Extract the [X, Y] coordinate from the center of the cell holding the provided text.  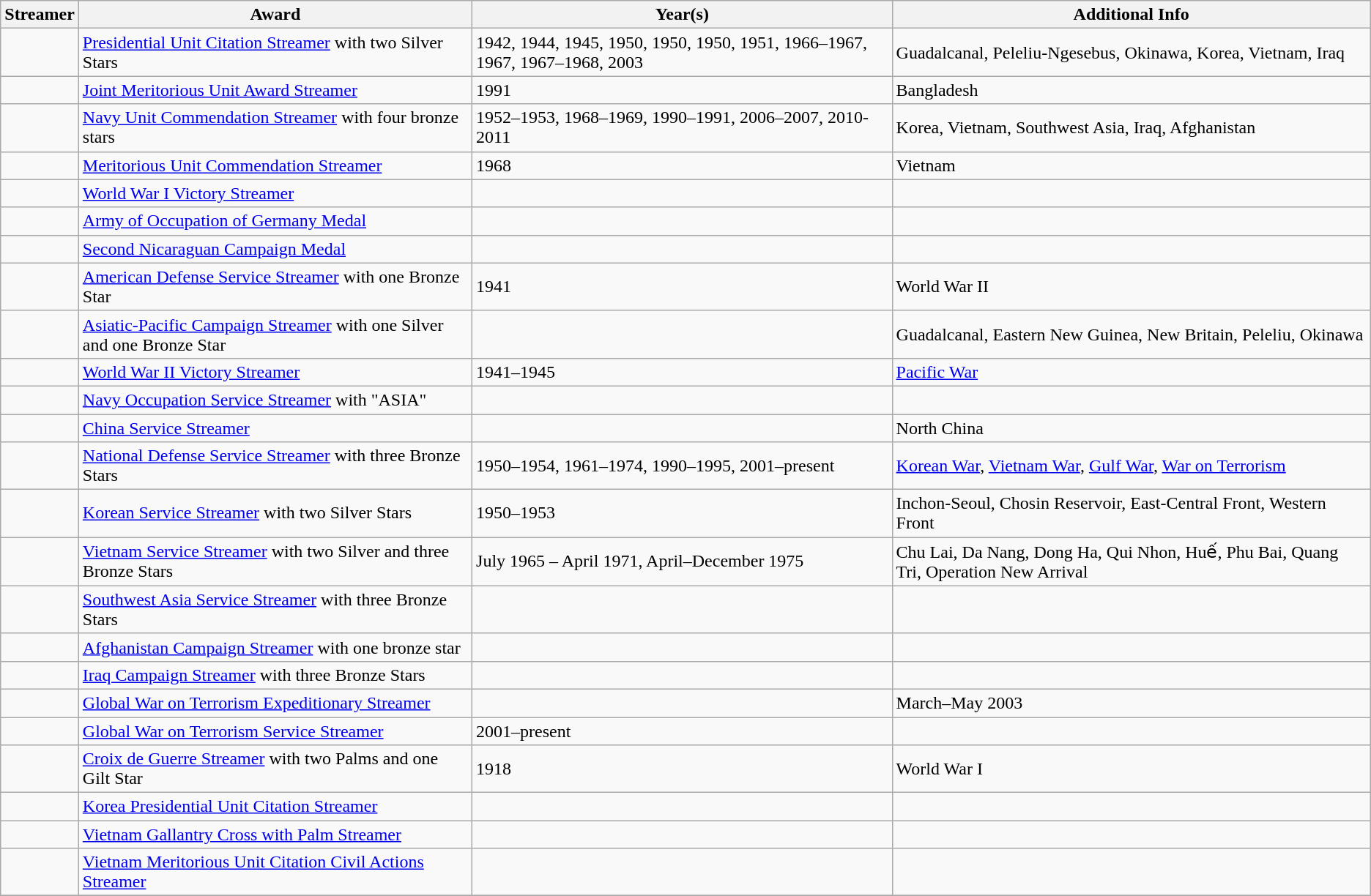
Iraq Campaign Streamer with three Bronze Stars [275, 675]
1918 [683, 769]
Vietnam Gallantry Cross with Palm Streamer [275, 835]
Vietnam Meritorious Unit Citation Civil Actions Streamer [275, 873]
July 1965 – April 1971, April–December 1975 [683, 562]
1941–1945 [683, 372]
Presidential Unit Citation Streamer with two Silver Stars [275, 53]
1991 [683, 90]
Global War on Terrorism Service Streamer [275, 731]
Navy Occupation Service Streamer with "ASIA" [275, 400]
1952–1953, 1968–1969, 1990–1991, 2006–2007, 2010-2011 [683, 127]
Joint Meritorious Unit Award Streamer [275, 90]
Korean Service Streamer with two Silver Stars [275, 514]
National Defense Service Streamer with three Bronze Stars [275, 466]
1941 [683, 287]
World War II Victory Streamer [275, 372]
Year(s) [683, 15]
Meritorious Unit Commendation Streamer [275, 165]
Asiatic-Pacific Campaign Streamer with one Silver and one Bronze Star [275, 334]
Korea, Vietnam, Southwest Asia, Iraq, Afghanistan [1131, 127]
Inchon-Seoul, Chosin Reservoir, East-Central Front, Western Front [1131, 514]
1950–1953 [683, 514]
Award [275, 15]
Streamer [40, 15]
World War II [1131, 287]
2001–present [683, 731]
Croix de Guerre Streamer with two Palms and one Gilt Star [275, 769]
World War I [1131, 769]
Guadalcanal, Eastern New Guinea, New Britain, Peleliu, Okinawa [1131, 334]
Navy Unit Commendation Streamer with four bronze stars [275, 127]
Bangladesh [1131, 90]
Southwest Asia Service Streamer with three Bronze Stars [275, 609]
Global War on Terrorism Expeditionary Streamer [275, 703]
1942, 1944, 1945, 1950, 1950, 1950, 1951, 1966–1967, 1967, 1967–1968, 2003 [683, 53]
Vietnam Service Streamer with two Silver and three Bronze Stars [275, 562]
American Defense Service Streamer with one Bronze Star [275, 287]
Additional Info [1131, 15]
Korean War, Vietnam War, Gulf War, War on Terrorism [1131, 466]
World War I Victory Streamer [275, 193]
Guadalcanal, Peleliu-Ngesebus, Okinawa, Korea, Vietnam, Iraq [1131, 53]
1968 [683, 165]
Chu Lai, Da Nang, Dong Ha, Qui Nhon, Huế, Phu Bai, Quang Tri, Operation New Arrival [1131, 562]
Second Nicaraguan Campaign Medal [275, 249]
North China [1131, 428]
Korea Presidential Unit Citation Streamer [275, 807]
March–May 2003 [1131, 703]
China Service Streamer [275, 428]
1950–1954, 1961–1974, 1990–1995, 2001–present [683, 466]
Army of Occupation of Germany Medal [275, 221]
Pacific War [1131, 372]
Afghanistan Campaign Streamer with one bronze star [275, 647]
Vietnam [1131, 165]
